Find where the given text appears and provide that cell's center as (X, Y) coordinate. 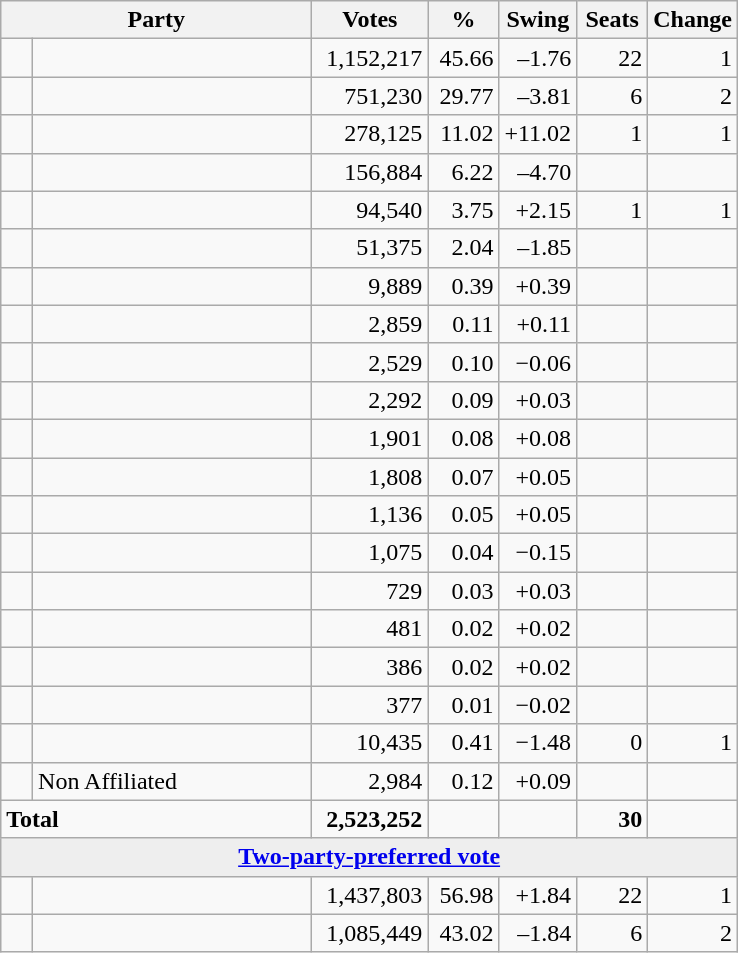
0.09 (464, 400)
0.05 (464, 515)
9,889 (370, 286)
0.07 (464, 477)
43.02 (464, 933)
Swing (538, 20)
−1.48 (538, 743)
0.08 (464, 438)
+11.02 (538, 134)
Two-party-preferred vote (370, 857)
–4.70 (538, 172)
+0.08 (538, 438)
Seats (612, 20)
0.12 (464, 781)
1,152,217 (370, 58)
0 (612, 743)
+0.09 (538, 781)
Votes (370, 20)
0.39 (464, 286)
51,375 (370, 248)
56.98 (464, 895)
0.11 (464, 324)
1,901 (370, 438)
Total (156, 819)
386 (370, 667)
+1.84 (538, 895)
2,292 (370, 400)
1,808 (370, 477)
−0.02 (538, 705)
Change (693, 20)
2,859 (370, 324)
481 (370, 629)
0.03 (464, 591)
2.04 (464, 248)
45.66 (464, 58)
156,884 (370, 172)
0.01 (464, 705)
−0.06 (538, 362)
377 (370, 705)
0.10 (464, 362)
+0.39 (538, 286)
1,136 (370, 515)
0.41 (464, 743)
3.75 (464, 210)
10,435 (370, 743)
–3.81 (538, 96)
729 (370, 591)
278,125 (370, 134)
Party (156, 20)
2,523,252 (370, 819)
30 (612, 819)
–1.84 (538, 933)
−0.15 (538, 553)
6.22 (464, 172)
1,075 (370, 553)
2,529 (370, 362)
2,984 (370, 781)
% (464, 20)
1,085,449 (370, 933)
–1.85 (538, 248)
29.77 (464, 96)
+2.15 (538, 210)
94,540 (370, 210)
11.02 (464, 134)
Non Affiliated (172, 781)
751,230 (370, 96)
1,437,803 (370, 895)
+0.11 (538, 324)
0.04 (464, 553)
–1.76 (538, 58)
